Identify which cell holds the provided text, then report its [X, Y] central coordinate. 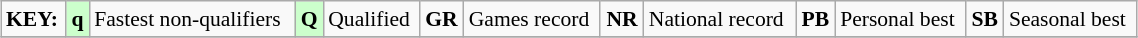
Qualified [371, 19]
PB [816, 19]
Personal best [900, 19]
Q [309, 19]
q [78, 19]
Fastest non-qualifiers [192, 19]
Games record [532, 19]
KEY: [34, 19]
SB [985, 19]
National record [720, 19]
Seasonal best [1070, 19]
NR [622, 19]
GR [442, 19]
